Pinpoint the cell where the given text exists, returning its [x, y] midpoint coordinate. 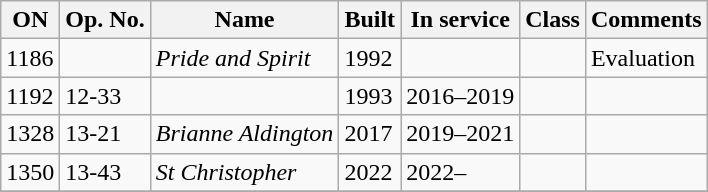
13-43 [105, 172]
Evaluation [646, 58]
1350 [30, 172]
13-21 [105, 134]
Comments [646, 20]
12-33 [105, 96]
1186 [30, 58]
Built [370, 20]
Pride and Spirit [244, 58]
2019–2021 [460, 134]
Class [553, 20]
In service [460, 20]
1328 [30, 134]
2017 [370, 134]
2022– [460, 172]
2016–2019 [460, 96]
Brianne Aldington [244, 134]
1992 [370, 58]
1192 [30, 96]
Op. No. [105, 20]
St Christopher [244, 172]
2022 [370, 172]
Name [244, 20]
1993 [370, 96]
ON [30, 20]
